Determine the [X, Y] coordinate at the center of the cell enclosing the given text.  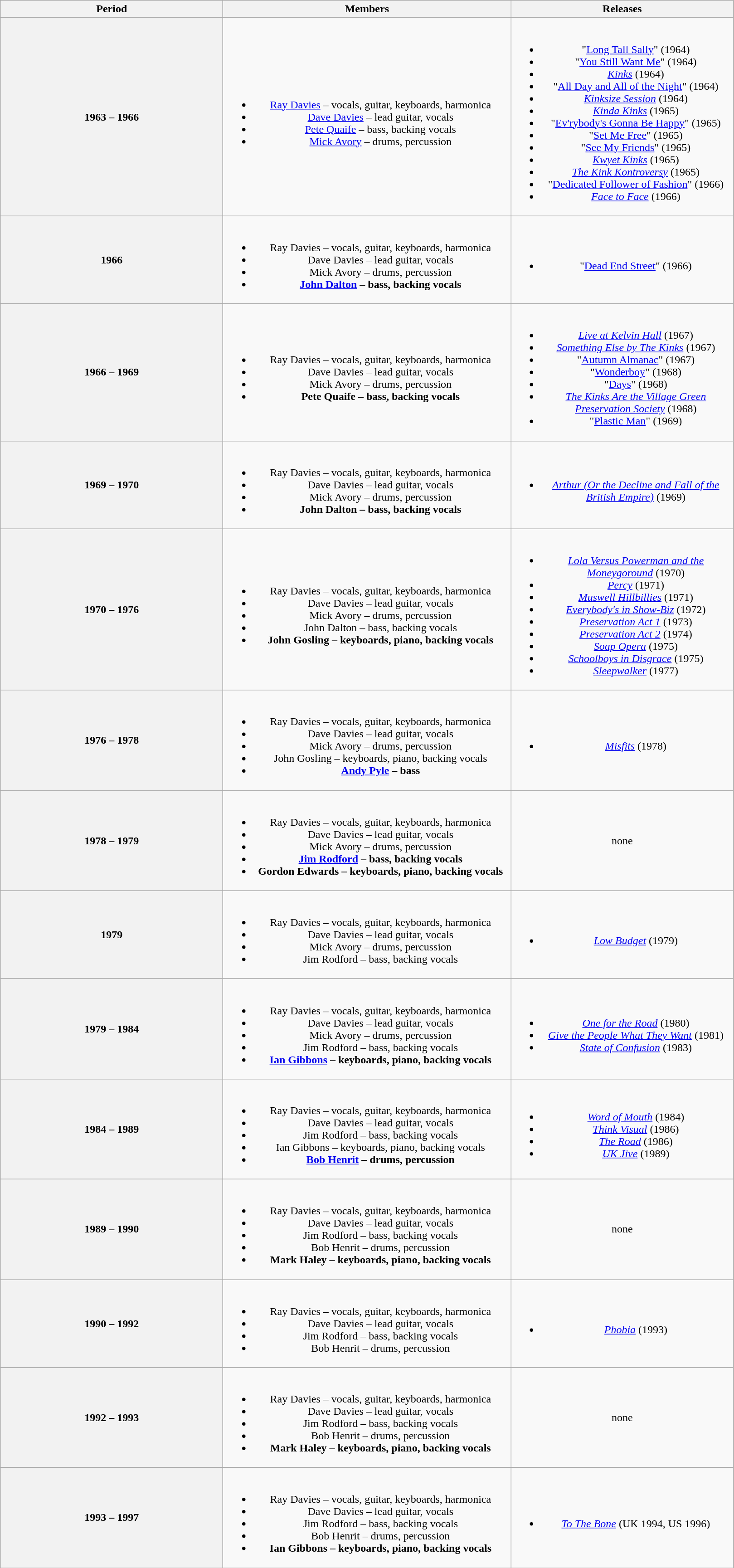
Releases [622, 9]
Ray Davies – vocals, guitar, keyboards, harmonicaDave Davies – lead guitar, vocalsJim Rodford – bass, backing vocalsBob Henrit – drums, percussion [367, 1324]
1963 – 1966 [112, 117]
1969 – 1970 [112, 485]
Word of Mouth (1984)Think Visual (1986)The Road (1986)UK Jive (1989) [622, 1129]
One for the Road (1980)Give the People What They Want (1981)State of Confusion (1983) [622, 1028]
1992 – 1993 [112, 1417]
1984 – 1989 [112, 1129]
Phobia (1993) [622, 1324]
1976 – 1978 [112, 740]
1993 – 1997 [112, 1518]
Members [367, 9]
Low Budget (1979) [622, 935]
To The Bone (UK 1994, US 1996) [622, 1518]
1989 – 1990 [112, 1229]
1979 [112, 935]
Period [112, 9]
Ray Davies – vocals, guitar, keyboards, harmonicaDave Davies – lead guitar, vocalsMick Avory – drums, percussionJim Rodford – bass, backing vocals [367, 935]
Arthur (Or the Decline and Fall of the British Empire) (1969) [622, 485]
1979 – 1984 [112, 1028]
Ray Davies – vocals, guitar, keyboards, harmonicaDave Davies – lead guitar, vocalsPete Quaife – bass, backing vocalsMick Avory – drums, percussion [367, 117]
"Dead End Street" (1966) [622, 260]
1970 – 1976 [112, 609]
1990 – 1992 [112, 1324]
1978 – 1979 [112, 841]
1966 [112, 260]
Ray Davies – vocals, guitar, keyboards, harmonicaDave Davies – lead guitar, vocalsMick Avory – drums, percussionPete Quaife – bass, backing vocals [367, 372]
Misfits (1978) [622, 740]
1966 – 1969 [112, 372]
